Locate the cell with the specified text and output its [X, Y] center coordinate. 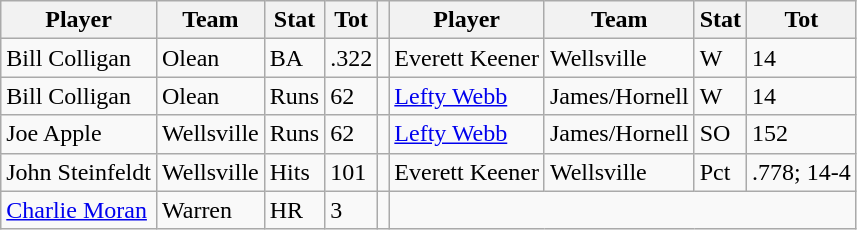
3 [352, 210]
152 [802, 134]
Warren [210, 210]
SO [720, 134]
101 [352, 172]
Joe Apple [79, 134]
John Steinfeldt [79, 172]
Pct [720, 172]
Hits [294, 172]
Charlie Moran [79, 210]
.322 [352, 58]
.778; 14-4 [802, 172]
BA [294, 58]
HR [294, 210]
